Extract the (x, y) coordinate from the center of the cell holding the provided text.  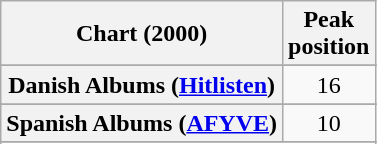
Danish Albums (Hitlisten) (142, 85)
Chart (2000) (142, 34)
Peakposition (329, 34)
Spanish Albums (AFYVE) (142, 123)
16 (329, 85)
10 (329, 123)
